Return [x, y] of the center of cell containing provided text 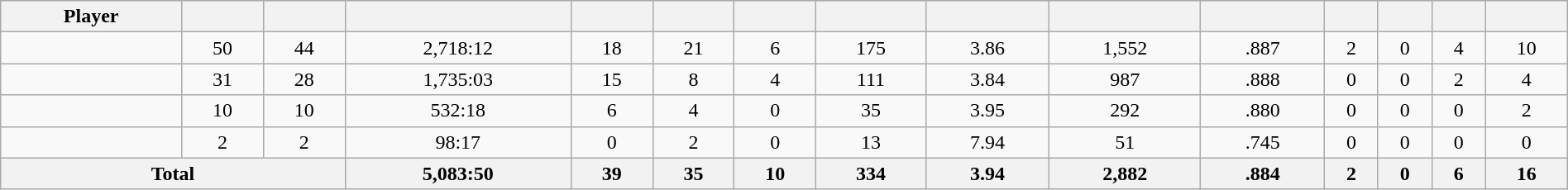
39 [612, 173]
292 [1125, 111]
3.94 [987, 173]
334 [872, 173]
8 [693, 79]
2,882 [1125, 173]
13 [872, 142]
44 [304, 48]
15 [612, 79]
532:18 [458, 111]
51 [1125, 142]
987 [1125, 79]
175 [872, 48]
.888 [1262, 79]
.884 [1262, 173]
.880 [1262, 111]
31 [223, 79]
21 [693, 48]
3.84 [987, 79]
7.94 [987, 142]
18 [612, 48]
1,735:03 [458, 79]
3.86 [987, 48]
Total [173, 173]
.887 [1262, 48]
3.95 [987, 111]
2,718:12 [458, 48]
16 [1527, 173]
50 [223, 48]
1,552 [1125, 48]
98:17 [458, 142]
111 [872, 79]
Player [91, 17]
28 [304, 79]
.745 [1262, 142]
5,083:50 [458, 173]
